Locate the cell with the specified text and output its [x, y] center coordinate. 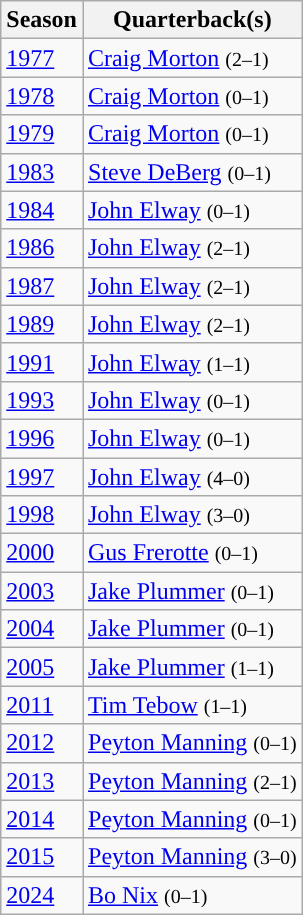
2003 [42, 591]
1997 [42, 477]
John Elway (4–0) [192, 477]
John Elway (3–0) [192, 515]
Season [42, 20]
2012 [42, 743]
1989 [42, 324]
Jake Plummer (1–1) [192, 667]
2013 [42, 781]
1991 [42, 362]
1983 [42, 172]
1987 [42, 286]
2004 [42, 629]
Quarterback(s) [192, 20]
Craig Morton (2–1) [192, 58]
John Elway (1–1) [192, 362]
1998 [42, 515]
2011 [42, 705]
1977 [42, 58]
1996 [42, 438]
1993 [42, 400]
Gus Frerotte (0–1) [192, 553]
Tim Tebow (1–1) [192, 705]
1984 [42, 210]
Steve DeBerg (0–1) [192, 172]
Bo Nix (0–1) [192, 895]
2024 [42, 895]
2000 [42, 553]
2005 [42, 667]
Peyton Manning (3–0) [192, 857]
2015 [42, 857]
1986 [42, 248]
2014 [42, 819]
1979 [42, 134]
1978 [42, 96]
Peyton Manning (2–1) [192, 781]
